Output the (x, y) coordinate of the center of the cell containing the given text.  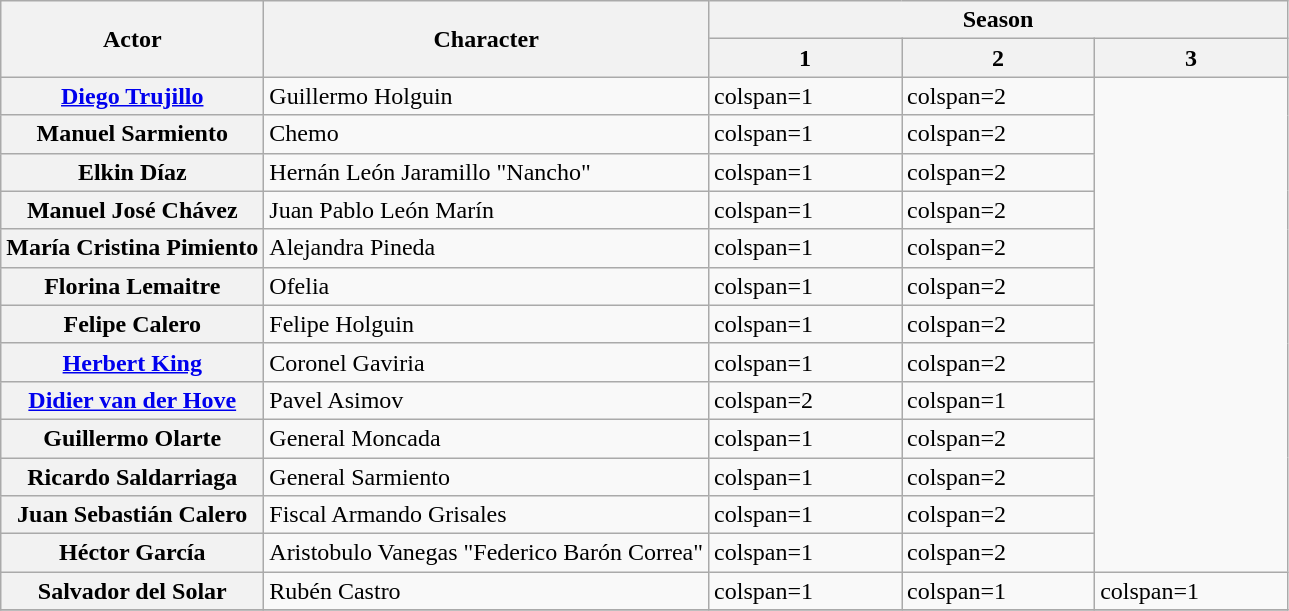
2 (998, 58)
Hernán León Jaramillo "Nancho" (486, 172)
Pavel Asimov (486, 400)
Coronel Gaviria (486, 362)
1 (806, 58)
Manuel Sarmiento (132, 134)
Guillermo Olarte (132, 438)
Actor (132, 39)
Didier van der Hove (132, 400)
Diego Trujillo (132, 96)
Chemo (486, 134)
Florina Lemaitre (132, 286)
Felipe Holguin (486, 324)
Héctor García (132, 553)
General Sarmiento (486, 477)
Fiscal Armando Grisales (486, 515)
3 (1192, 58)
Manuel José Chávez (132, 210)
Herbert King (132, 362)
Juan Sebastián Calero (132, 515)
Character (486, 39)
Ricardo Saldarriaga (132, 477)
Felipe Calero (132, 324)
General Moncada (486, 438)
María Cristina Pimiento (132, 248)
Season (998, 20)
Juan Pablo León Marín (486, 210)
Alejandra Pineda (486, 248)
Salvador del Solar (132, 591)
Ofelia (486, 286)
Aristobulo Vanegas "Federico Barón Correa" (486, 553)
Guillermo Holguin (486, 96)
Elkin Díaz (132, 172)
Rubén Castro (486, 591)
